Identify which cell holds the provided text, then report its (x, y) central coordinate. 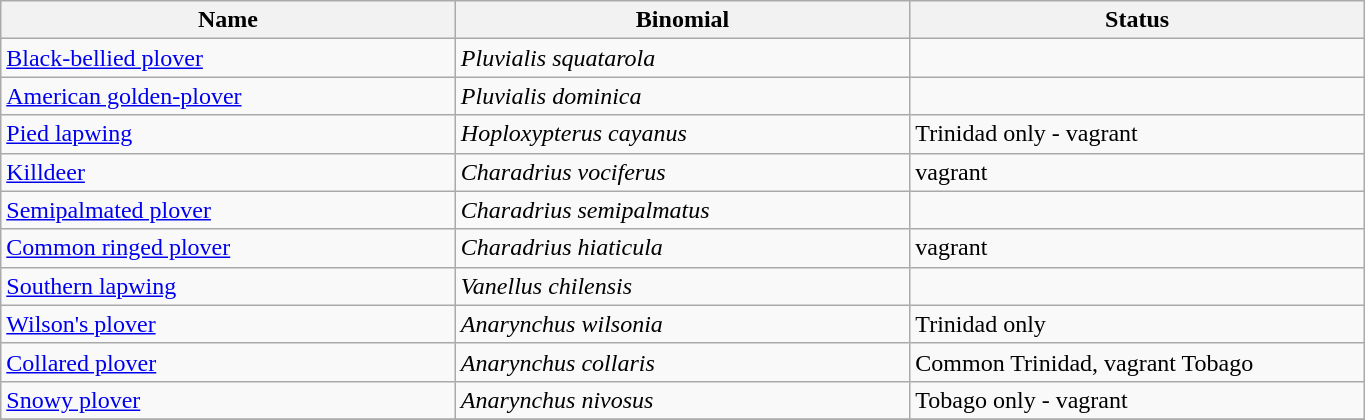
Charadrius vociferus (682, 172)
Vanellus chilensis (682, 286)
Charadrius hiaticula (682, 248)
Name (228, 20)
American golden-plover (228, 96)
Trinidad only - vagrant (1138, 134)
Pluvialis squatarola (682, 58)
Anarynchus wilsonia (682, 324)
Southern lapwing (228, 286)
Snowy plover (228, 400)
Pluvialis dominica (682, 96)
Tobago only - vagrant (1138, 400)
Wilson's plover (228, 324)
Status (1138, 20)
Common ringed plover (228, 248)
Charadrius semipalmatus (682, 210)
Common Trinidad, vagrant Tobago (1138, 362)
Collared plover (228, 362)
Semipalmated plover (228, 210)
Trinidad only (1138, 324)
Hoploxypterus cayanus (682, 134)
Binomial (682, 20)
Black-bellied plover (228, 58)
Anarynchus collaris (682, 362)
Pied lapwing (228, 134)
Killdeer (228, 172)
Anarynchus nivosus (682, 400)
